Pinpoint the cell where the given text exists, returning its (X, Y) midpoint coordinate. 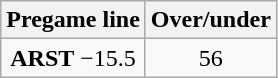
56 (210, 58)
Over/under (210, 20)
ARST −15.5 (74, 58)
Pregame line (74, 20)
